Scan for the cell matching the given text and deliver its (x, y) coordinate at center. 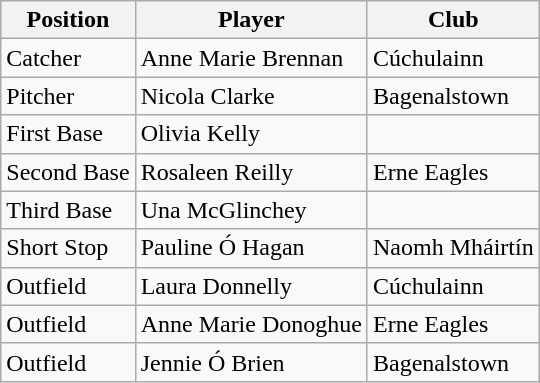
Una McGlinchey (251, 210)
Anne Marie Donoghue (251, 324)
Catcher (68, 58)
Third Base (68, 210)
Laura Donnelly (251, 286)
Rosaleen Reilly (251, 172)
Olivia Kelly (251, 134)
Pitcher (68, 96)
Jennie Ó Brien (251, 362)
Short Stop (68, 248)
Nicola Clarke (251, 96)
Club (453, 20)
Anne Marie Brennan (251, 58)
Player (251, 20)
Naomh Mháirtín (453, 248)
First Base (68, 134)
Pauline Ó Hagan (251, 248)
Second Base (68, 172)
Position (68, 20)
